Provide the [x, y] coordinate of the cell's center where the given text is located.  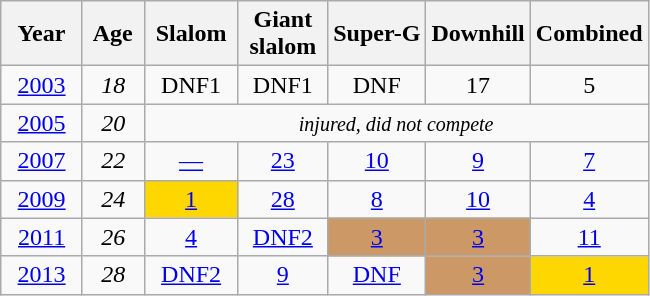
Combined [589, 34]
2011 [42, 237]
2009 [42, 199]
Age [113, 34]
23 [283, 161]
injured, did not compete [396, 123]
Slalom [191, 34]
Super-G [377, 34]
2003 [42, 85]
22 [113, 161]
18 [113, 85]
Giant slalom [283, 34]
5 [589, 85]
7 [589, 161]
20 [113, 123]
Year [42, 34]
17 [478, 85]
8 [377, 199]
24 [113, 199]
— [191, 161]
11 [589, 237]
2013 [42, 275]
2007 [42, 161]
2005 [42, 123]
Downhill [478, 34]
26 [113, 237]
